Provide the (x, y) coordinate of the cell's center where the given text is located.  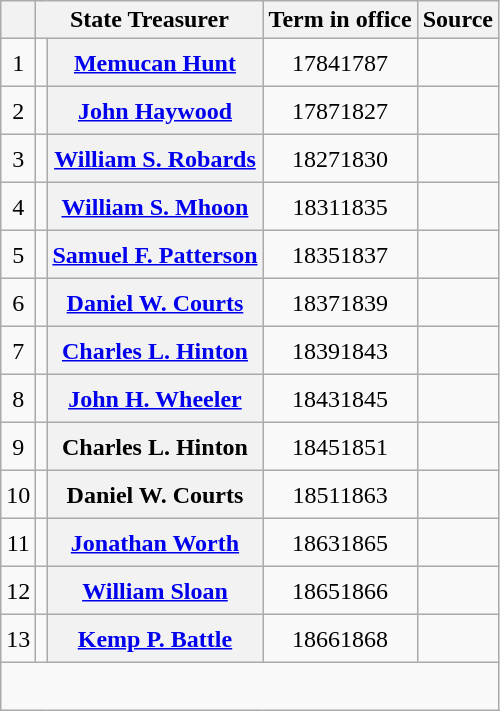
10 (18, 495)
17841787 (340, 63)
6 (18, 303)
William Sloan (155, 591)
18391843 (340, 351)
18631865 (340, 543)
4 (18, 207)
12 (18, 591)
5 (18, 255)
13 (18, 639)
Jonathan Worth (155, 543)
John H. Wheeler (155, 399)
18271830 (340, 159)
Term in office (340, 20)
Source (458, 20)
18431845 (340, 399)
7 (18, 351)
3 (18, 159)
John Haywood (155, 111)
18451851 (340, 447)
8 (18, 399)
William S. Mhoon (155, 207)
17871827 (340, 111)
18511863 (340, 495)
William S. Robards (155, 159)
State Treasurer (150, 20)
18651866 (340, 591)
2 (18, 111)
18351837 (340, 255)
18311835 (340, 207)
Memucan Hunt (155, 63)
Samuel F. Patterson (155, 255)
1 (18, 63)
9 (18, 447)
18661868 (340, 639)
Kemp P. Battle (155, 639)
11 (18, 543)
18371839 (340, 303)
